Locate the cell with the specified text and output its (x, y) center coordinate. 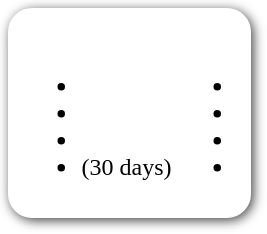
(30 days) (96, 113)
